Pinpoint the cell where the given text exists, returning its (x, y) midpoint coordinate. 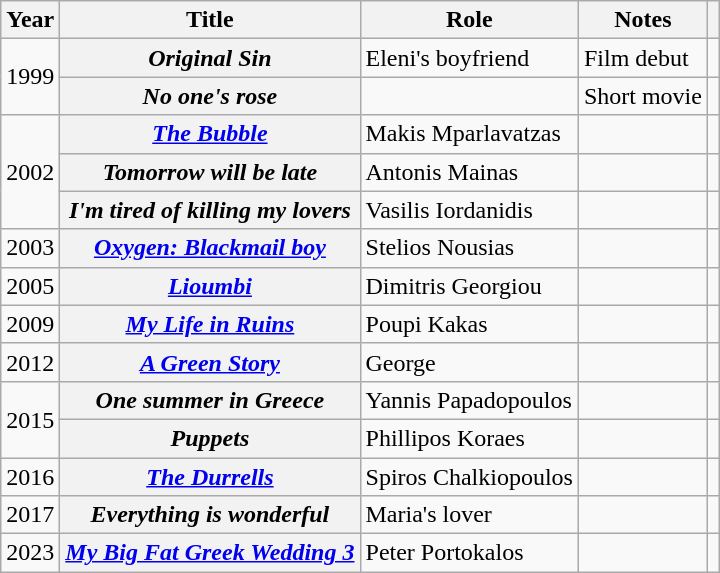
Everything is wonderful (210, 515)
Phillipos Koraes (469, 438)
2009 (30, 324)
My Life in Ruins (210, 324)
No one's rose (210, 96)
Title (210, 20)
Puppets (210, 438)
2003 (30, 248)
Stelios Nousias (469, 248)
Antonis Mainas (469, 172)
Film debut (642, 58)
2012 (30, 362)
The Durrells (210, 477)
Poupi Kakas (469, 324)
One summer in Greece (210, 400)
Oxygen: Blackmail boy (210, 248)
Yannis Papadopoulos (469, 400)
George (469, 362)
Maria's lover (469, 515)
Spiros Chalkiopoulos (469, 477)
Dimitris Georgiou (469, 286)
Year (30, 20)
Tomorrow will be late (210, 172)
Notes (642, 20)
Eleni's boyfriend (469, 58)
Role (469, 20)
2005 (30, 286)
Short movie (642, 96)
Original Sin (210, 58)
2023 (30, 553)
2016 (30, 477)
1999 (30, 77)
Makis Mparlavatzas (469, 134)
2017 (30, 515)
My Big Fat Greek Wedding 3 (210, 553)
2015 (30, 419)
I'm tired of killing my lovers (210, 210)
Peter Portokalos (469, 553)
2002 (30, 172)
The Bubble (210, 134)
A Green Story (210, 362)
Lioumbi (210, 286)
Vasilis Iordanidis (469, 210)
